For the text-containing cell, return its midpoint in [x, y] coordinate format. 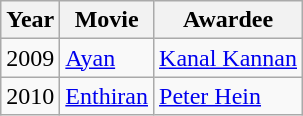
Ayan [107, 58]
Year [30, 20]
Movie [107, 20]
Kanal Kannan [228, 58]
2010 [30, 96]
2009 [30, 58]
Awardee [228, 20]
Enthiran [107, 96]
Peter Hein [228, 96]
